Pinpoint the cell where the given text exists, returning its [X, Y] midpoint coordinate. 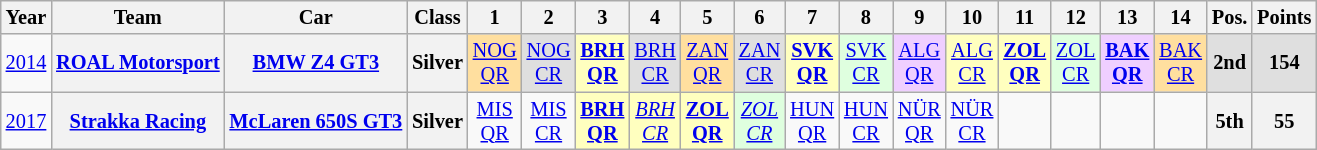
8 [866, 17]
4 [655, 17]
154 [1284, 63]
13 [1127, 17]
Strakka Racing [138, 121]
ALGCR [972, 63]
NOGQR [495, 63]
HUNCR [866, 121]
Class [438, 17]
NÜRQR [920, 121]
2017 [26, 121]
12 [1076, 17]
14 [1180, 17]
6 [760, 17]
3 [602, 17]
9 [920, 17]
2014 [26, 63]
1 [495, 17]
10 [972, 17]
2 [549, 17]
Team [138, 17]
ALGQR [920, 63]
SVKQR [812, 63]
5 [708, 17]
Year [26, 17]
2nd [1230, 63]
BMW Z4 GT3 [316, 63]
HUNQR [812, 121]
Pos. [1230, 17]
Points [1284, 17]
MISQR [495, 121]
NOGCR [549, 63]
NÜRCR [972, 121]
Car [316, 17]
ZANQR [708, 63]
McLaren 650S GT3 [316, 121]
7 [812, 17]
SVKCR [866, 63]
11 [1024, 17]
MISCR [549, 121]
55 [1284, 121]
BAKCR [1180, 63]
BAKQR [1127, 63]
ZANCR [760, 63]
5th [1230, 121]
ROAL Motorsport [138, 63]
